Identify which cell holds the provided text, then report its [x, y] central coordinate. 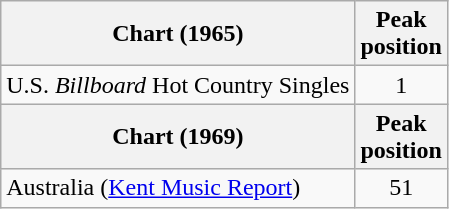
Chart (1969) [178, 136]
Australia (Kent Music Report) [178, 188]
Chart (1965) [178, 34]
1 [401, 85]
51 [401, 188]
U.S. Billboard Hot Country Singles [178, 85]
